Determine the (x, y) coordinate at the center of the cell enclosing the given text.  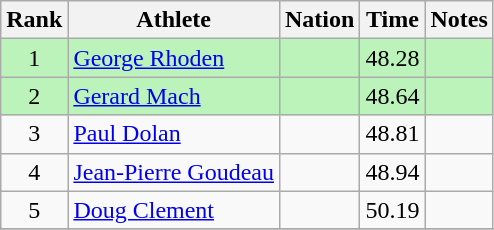
4 (34, 172)
Rank (34, 20)
48.64 (392, 96)
48.81 (392, 134)
1 (34, 58)
George Rhoden (174, 58)
5 (34, 210)
Notes (459, 20)
Paul Dolan (174, 134)
48.94 (392, 172)
Nation (319, 20)
Time (392, 20)
50.19 (392, 210)
Athlete (174, 20)
48.28 (392, 58)
Jean-Pierre Goudeau (174, 172)
Gerard Mach (174, 96)
3 (34, 134)
Doug Clement (174, 210)
2 (34, 96)
